Provide the (x, y) coordinate of the cell's center where the given text is located.  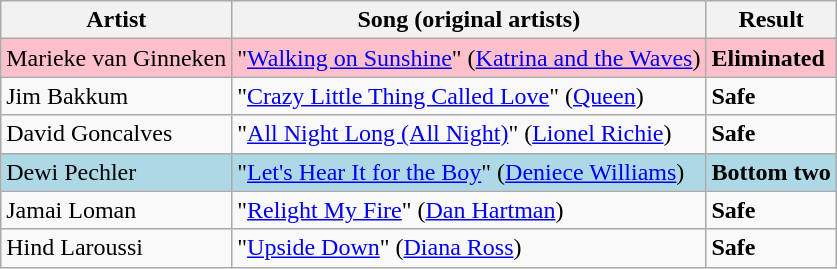
Hind Laroussi (116, 248)
"All Night Long (All Night)" (Lionel Richie) (469, 134)
"Upside Down" (Diana Ross) (469, 248)
"Let's Hear It for the Boy" (Deniece Williams) (469, 172)
David Goncalves (116, 134)
Bottom two (771, 172)
Dewi Pechler (116, 172)
"Walking on Sunshine" (Katrina and the Waves) (469, 58)
"Crazy Little Thing Called Love" (Queen) (469, 96)
Jamai Loman (116, 210)
Eliminated (771, 58)
Artist (116, 20)
Song (original artists) (469, 20)
Jim Bakkum (116, 96)
Marieke van Ginneken (116, 58)
"Relight My Fire" (Dan Hartman) (469, 210)
Result (771, 20)
